Detect which cell encompasses the target text, then output its (X, Y) center coordinate. 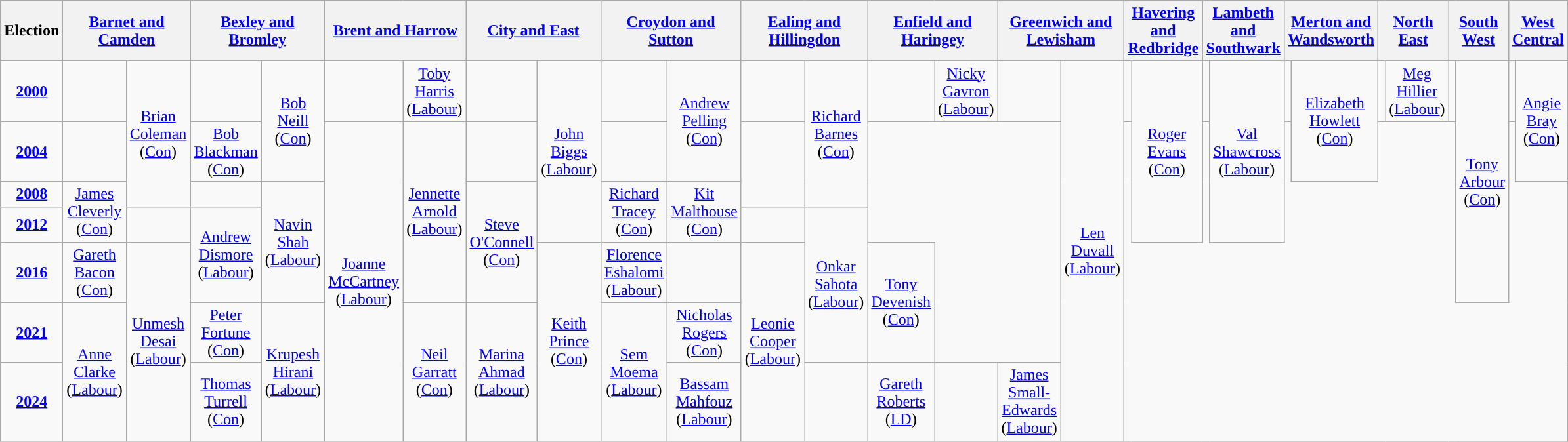
Meg Hillier(Labour) (1417, 91)
Brent and Harrow (395, 31)
Brian Coleman(Con) (158, 134)
Richard Barnes(Con) (836, 134)
Gareth Roberts(LD) (901, 401)
Enfield and Haringey (933, 31)
Navin Shah(Labour) (293, 242)
Jennette Arnold(Labour) (434, 212)
Onkar Sahota(Labour) (836, 285)
Tony Arbour(Con) (1482, 182)
Havering and Redbridge (1163, 31)
North East (1414, 31)
Andrew Dismore(Labour) (226, 254)
Anne Clarke(Labour) (95, 371)
Nicholas Rogers(Con) (704, 332)
Bob Neill(Con) (293, 121)
West Central (1538, 31)
Tony Devenish(Con) (901, 302)
Merton and Wandsworth (1331, 31)
Election (32, 31)
Richard Tracey(Con) (634, 212)
2012 (32, 224)
Florence Eshalomi(Labour) (634, 272)
Lambeth and Southwark (1243, 31)
Bassam Mahfouz(Labour) (704, 401)
Neil Garratt(Con) (434, 371)
South West (1478, 31)
Joanne McCartney(Labour) (364, 281)
Gareth Bacon(Con) (95, 272)
Nicky Gavron(Labour) (966, 91)
Krupesh Hirani(Labour) (293, 371)
James Small-Edwards(Labour) (1029, 401)
James Cleverly(Con) (95, 212)
Croydon and Sutton (671, 31)
Barnet and Camden (127, 31)
Bexley and Bromley (257, 31)
Peter Fortune(Con) (226, 332)
Len Duvall(Labour) (1092, 251)
Keith Prince(Con) (569, 341)
Roger Evans(Con) (1167, 151)
Toby Harris(Labour) (434, 91)
Sem Moema(Labour) (634, 371)
2008 (32, 194)
2016 (32, 272)
Angie Bray(Con) (1541, 121)
Steve O'Connell(Con) (501, 242)
Leonie Cooper(Labour) (773, 341)
Elizabeth Howlett(Con) (1335, 121)
John Biggs(Labour) (569, 151)
2024 (32, 401)
Unmesh Desai(Labour) (158, 341)
Bob Blackman(Con) (226, 151)
Ealing and Hillingdon (805, 31)
Val Shawcross(Labour) (1247, 151)
Kit Malthouse(Con) (704, 212)
Thomas Turrell(Con) (226, 401)
2021 (32, 332)
Greenwich and Lewisham (1061, 31)
Andrew Pelling(Con) (704, 121)
2000 (32, 91)
2004 (32, 151)
Marina Ahmad(Labour) (501, 371)
City and East (533, 31)
